Scan for the cell matching the given text and deliver its [X, Y] coordinate at center. 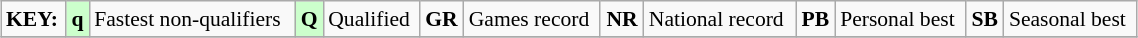
Q [309, 19]
Qualified [371, 19]
Seasonal best [1070, 19]
Personal best [900, 19]
Fastest non-qualifiers [192, 19]
NR [622, 19]
GR [442, 19]
q [78, 19]
PB [816, 19]
SB [985, 19]
Games record [532, 19]
National record [720, 19]
KEY: [34, 19]
